Return [X, Y] of the center of cell containing provided text 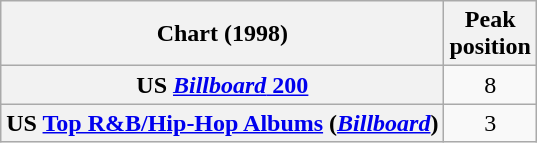
8 [490, 85]
US Billboard 200 [222, 85]
Chart (1998) [222, 34]
Peak position [490, 34]
3 [490, 123]
US Top R&B/Hip-Hop Albums (Billboard) [222, 123]
